Find where the given text appears and provide that cell's center as (X, Y) coordinate. 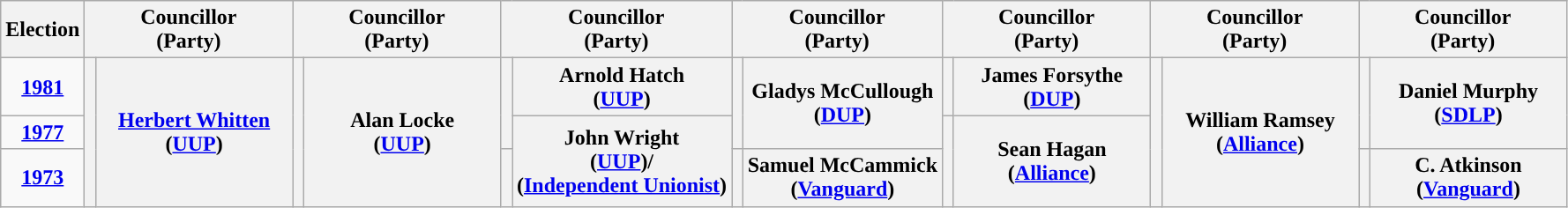
Alan Locke (UUP) (402, 132)
Arnold Hatch (UUP) (621, 86)
Election (42, 30)
Sean Hagan (Alliance) (1052, 160)
Herbert Whitten (UUP) (194, 132)
1977 (42, 132)
Gladys McCullough (DUP) (842, 104)
James Forsythe (DUP) (1052, 86)
William Ramsey (Alliance) (1260, 132)
1973 (42, 178)
1981 (42, 86)
C. Atkinson (Vanguard) (1468, 178)
Daniel Murphy (SDLP) (1468, 104)
Samuel McCammick (Vanguard) (842, 178)
John Wright (UUP)/ (Independent Unionist) (621, 160)
